Locate the cell with the specified text and output its [X, Y] center coordinate. 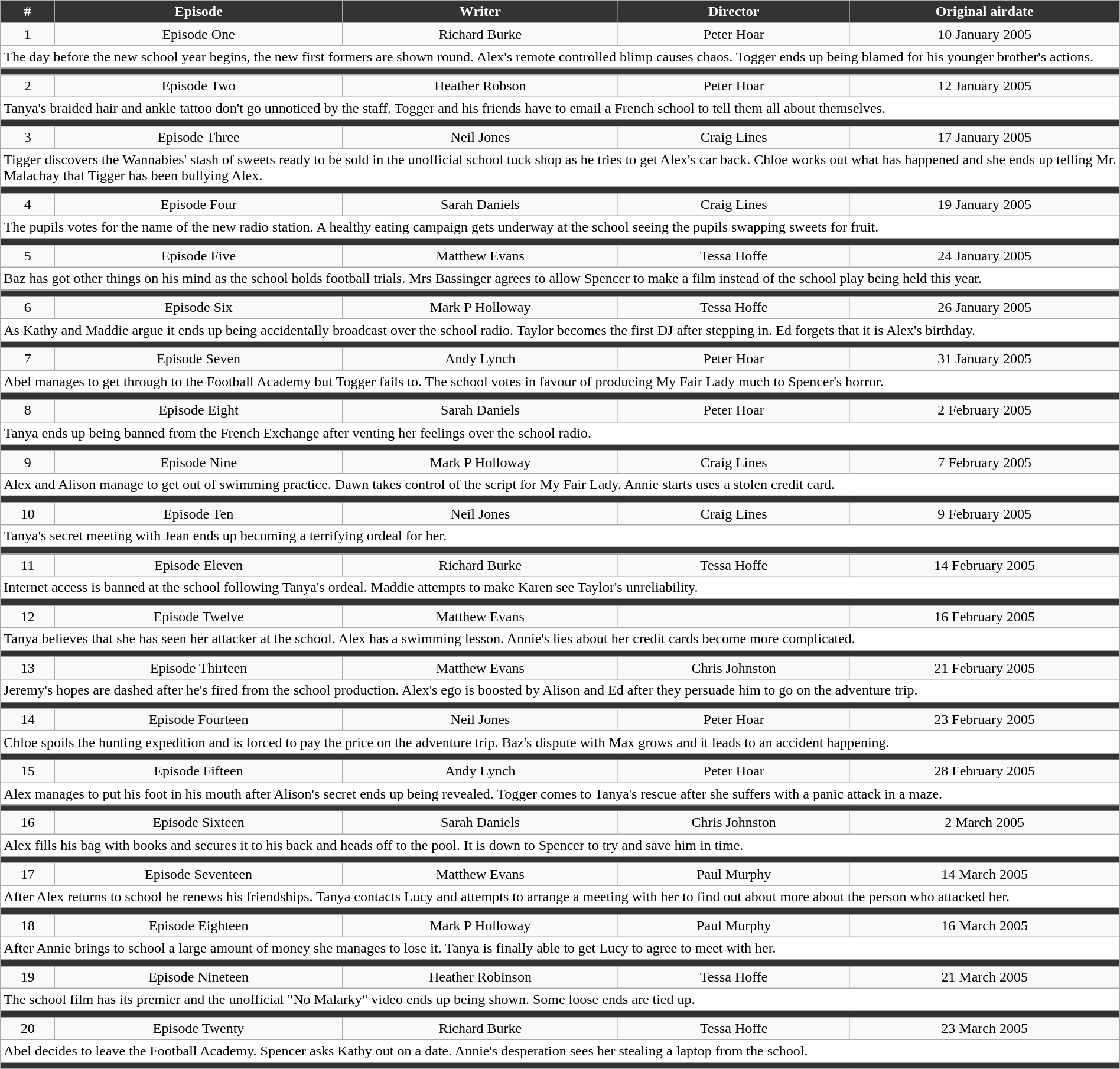
2 March 2005 [984, 823]
20 [28, 1028]
Episode Nine [198, 462]
8 [28, 410]
Episode Fifteen [198, 771]
19 January 2005 [984, 204]
After Annie brings to school a large amount of money she manages to lose it. Tanya is finally able to get Lucy to agree to meet with her. [560, 948]
The school film has its premier and the unofficial "No Malarky" video ends up being shown. Some loose ends are tied up. [560, 999]
Tanya believes that she has seen her attacker at the school. Alex has a swimming lesson. Annie's lies about her credit cards become more complicated. [560, 639]
16 [28, 823]
Episode Nineteen [198, 977]
Heather Robinson [481, 977]
14 [28, 719]
Episode Twenty [198, 1028]
Alex fills his bag with books and secures it to his back and heads off to the pool. It is down to Spencer to try and save him in time. [560, 845]
Internet access is banned at the school following Tanya's ordeal. Maddie attempts to make Karen see Taylor's unreliability. [560, 588]
11 [28, 565]
7 February 2005 [984, 462]
# [28, 12]
Episode Five [198, 256]
Episode Four [198, 204]
Episode Eleven [198, 565]
3 [28, 137]
9 February 2005 [984, 513]
Episode Thirteen [198, 668]
Tanya ends up being banned from the French Exchange after venting her feelings over the school radio. [560, 433]
Director [734, 12]
2 [28, 86]
4 [28, 204]
Episode Sixteen [198, 823]
2 February 2005 [984, 410]
23 February 2005 [984, 719]
1 [28, 34]
15 [28, 771]
Episode Twelve [198, 617]
10 [28, 513]
19 [28, 977]
Episode Eighteen [198, 925]
10 January 2005 [984, 34]
13 [28, 668]
Writer [481, 12]
Episode One [198, 34]
12 January 2005 [984, 86]
24 January 2005 [984, 256]
6 [28, 308]
7 [28, 359]
Episode Eight [198, 410]
17 January 2005 [984, 137]
Episode Ten [198, 513]
Episode [198, 12]
21 March 2005 [984, 977]
26 January 2005 [984, 308]
Episode Fourteen [198, 719]
31 January 2005 [984, 359]
Alex and Alison manage to get out of swimming practice. Dawn takes control of the script for My Fair Lady. Annie starts uses a stolen credit card. [560, 484]
Tanya's secret meeting with Jean ends up becoming a terrifying ordeal for her. [560, 536]
Abel decides to leave the Football Academy. Spencer asks Kathy out on a date. Annie's desperation sees her stealing a laptop from the school. [560, 1051]
Original airdate [984, 12]
Episode Seventeen [198, 874]
Episode Six [198, 308]
9 [28, 462]
17 [28, 874]
Episode Three [198, 137]
23 March 2005 [984, 1028]
21 February 2005 [984, 668]
16 February 2005 [984, 617]
Heather Robson [481, 86]
12 [28, 617]
14 March 2005 [984, 874]
16 March 2005 [984, 925]
Episode Seven [198, 359]
18 [28, 925]
14 February 2005 [984, 565]
Episode Two [198, 86]
5 [28, 256]
28 February 2005 [984, 771]
